Find where the given text appears and provide that cell's center as (x, y) coordinate. 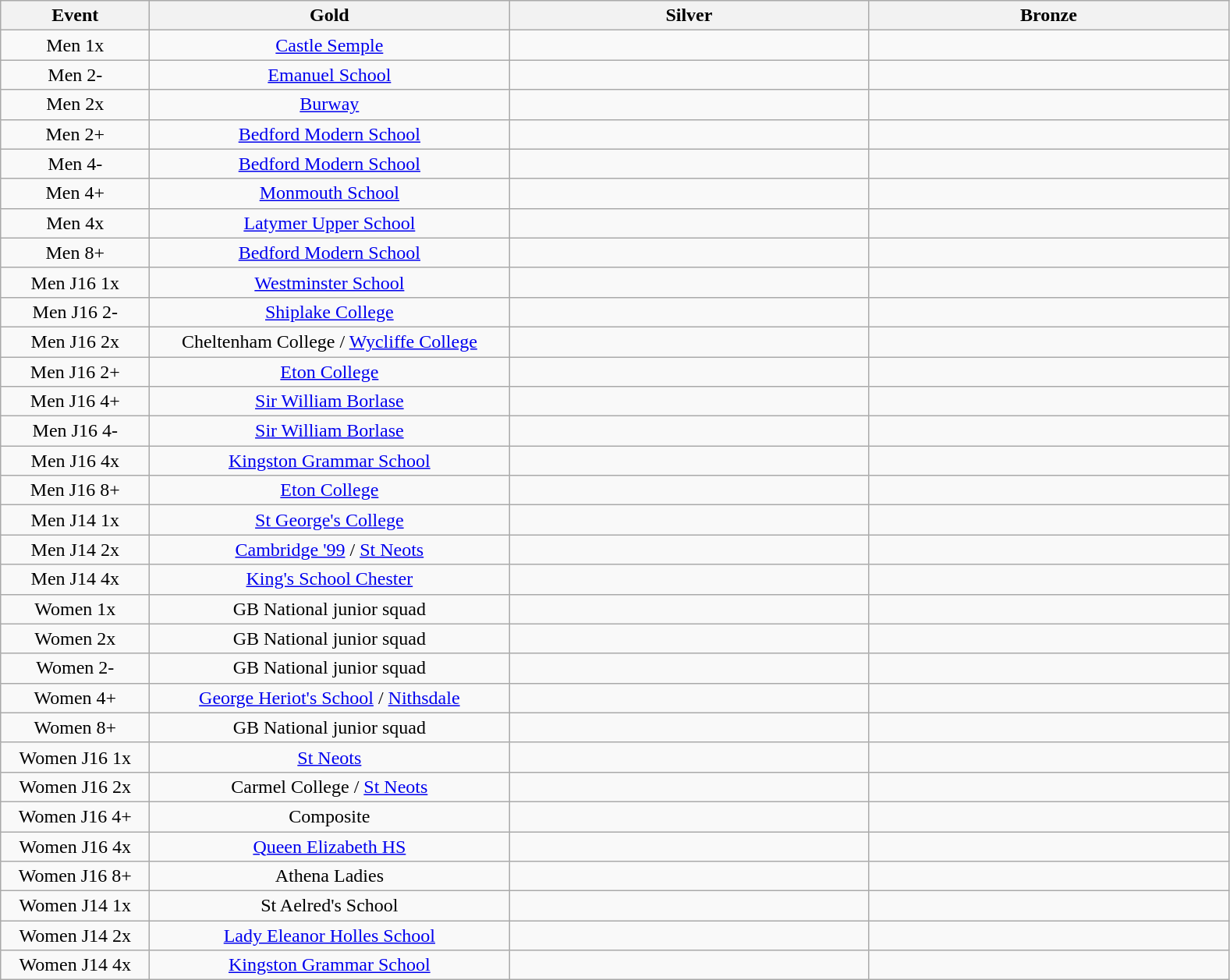
Burway (329, 104)
Men J16 2+ (75, 372)
Men J16 4x (75, 461)
Men J16 2x (75, 341)
George Heriot's School / Nithsdale (329, 698)
Women 1x (75, 609)
King's School Chester (329, 579)
Men 2+ (75, 134)
Women J14 1x (75, 906)
Men J14 1x (75, 520)
Men 2- (75, 75)
Women 8+ (75, 727)
Gold (329, 16)
Women J16 4x (75, 846)
Men J16 8+ (75, 490)
Women J16 8+ (75, 876)
St Aelred's School (329, 906)
Women J16 1x (75, 757)
Silver (689, 16)
Emanuel School (329, 75)
Men J16 4- (75, 431)
Women 2- (75, 668)
Cheltenham College / Wycliffe College (329, 341)
Men 4x (75, 223)
Men J14 2x (75, 550)
Composite (329, 816)
Men J14 4x (75, 579)
Athena Ladies (329, 876)
Men J16 4+ (75, 402)
Men 4+ (75, 193)
Westminster School (329, 282)
Men J16 2- (75, 312)
Women J14 4x (75, 965)
Men 1x (75, 45)
Women J14 2x (75, 936)
Event (75, 16)
Women J16 2x (75, 787)
Women J16 4+ (75, 816)
St Neots (329, 757)
Carmel College / St Neots (329, 787)
Castle Semple (329, 45)
St George's College (329, 520)
Latymer Upper School (329, 223)
Women 2x (75, 639)
Cambridge '99 / St Neots (329, 550)
Men 2x (75, 104)
Women 4+ (75, 698)
Men 8+ (75, 253)
Lady Eleanor Holles School (329, 936)
Monmouth School (329, 193)
Men 4- (75, 164)
Bronze (1048, 16)
Queen Elizabeth HS (329, 846)
Shiplake College (329, 312)
Men J16 1x (75, 282)
